Scan for the cell matching the given text and deliver its [X, Y] coordinate at center. 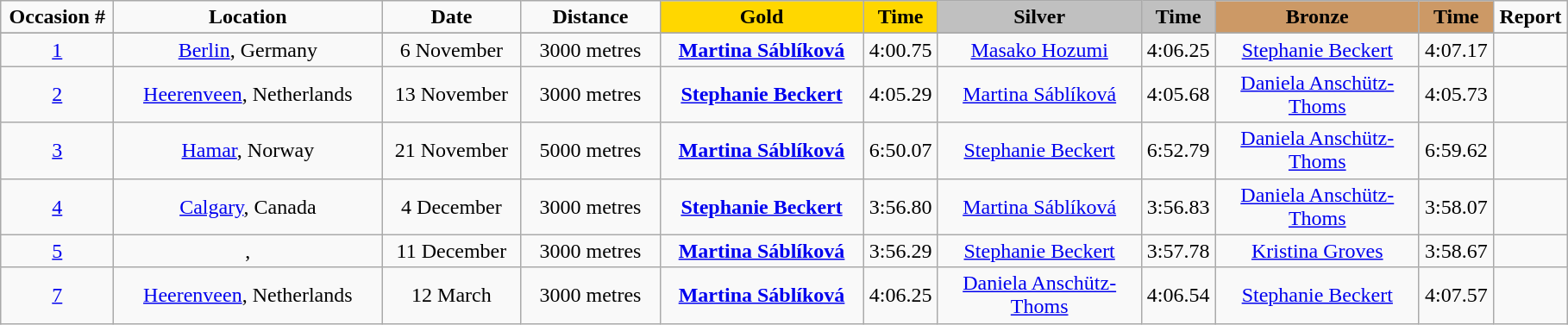
13 November [452, 95]
Report [1530, 17]
Occasion # [57, 17]
3:56.29 [900, 251]
11 December [452, 251]
3:56.80 [900, 207]
4:05.29 [900, 95]
3:58.07 [1456, 207]
Calgary, Canada [248, 207]
5 [57, 251]
1 [57, 50]
12 March [452, 295]
6:52.79 [1178, 150]
2 [57, 95]
, [248, 251]
21 November [452, 150]
4:07.17 [1456, 50]
Distance [590, 17]
4:07.57 [1456, 295]
6:59.62 [1456, 150]
4:05.68 [1178, 95]
3:58.67 [1456, 251]
Masako Hozumi [1039, 50]
6 November [452, 50]
3:56.83 [1178, 207]
5000 metres [590, 150]
Kristina Groves [1317, 251]
4:05.73 [1456, 95]
Location [248, 17]
4:00.75 [900, 50]
Silver [1039, 17]
7 [57, 295]
Date [452, 17]
Gold [762, 17]
Hamar, Norway [248, 150]
4 [57, 207]
4 December [452, 207]
3:57.78 [1178, 251]
3 [57, 150]
Bronze [1317, 17]
4:06.54 [1178, 295]
Berlin, Germany [248, 50]
6:50.07 [900, 150]
